Return the [x, y] coordinate for the center point of the cell that contains the specified text.  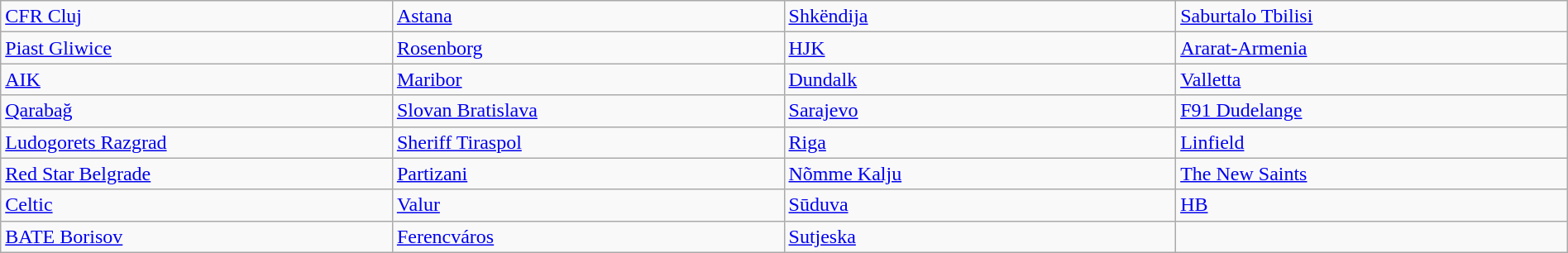
HJK [980, 48]
AIK [197, 79]
Riga [980, 142]
BATE Borisov [197, 236]
Rosenborg [588, 48]
Sūduva [980, 205]
Shkëndija [980, 17]
Partizani [588, 174]
HB [1372, 205]
The New Saints [1372, 174]
Valletta [1372, 79]
Celtic [197, 205]
Piast Gliwice [197, 48]
Linfield [1372, 142]
Red Star Belgrade [197, 174]
Slovan Bratislava [588, 111]
Sutjeska [980, 236]
Maribor [588, 79]
Nõmme Kalju [980, 174]
Qarabağ [197, 111]
Ararat-Armenia [1372, 48]
Saburtalo Tbilisi [1372, 17]
F91 Dudelange [1372, 111]
Astana [588, 17]
Ferencváros [588, 236]
Sheriff Tiraspol [588, 142]
CFR Cluj [197, 17]
Dundalk [980, 79]
Ludogorets Razgrad [197, 142]
Valur [588, 205]
Sarajevo [980, 111]
